Provide the [x, y] coordinate of the cell's center where the given text is located.  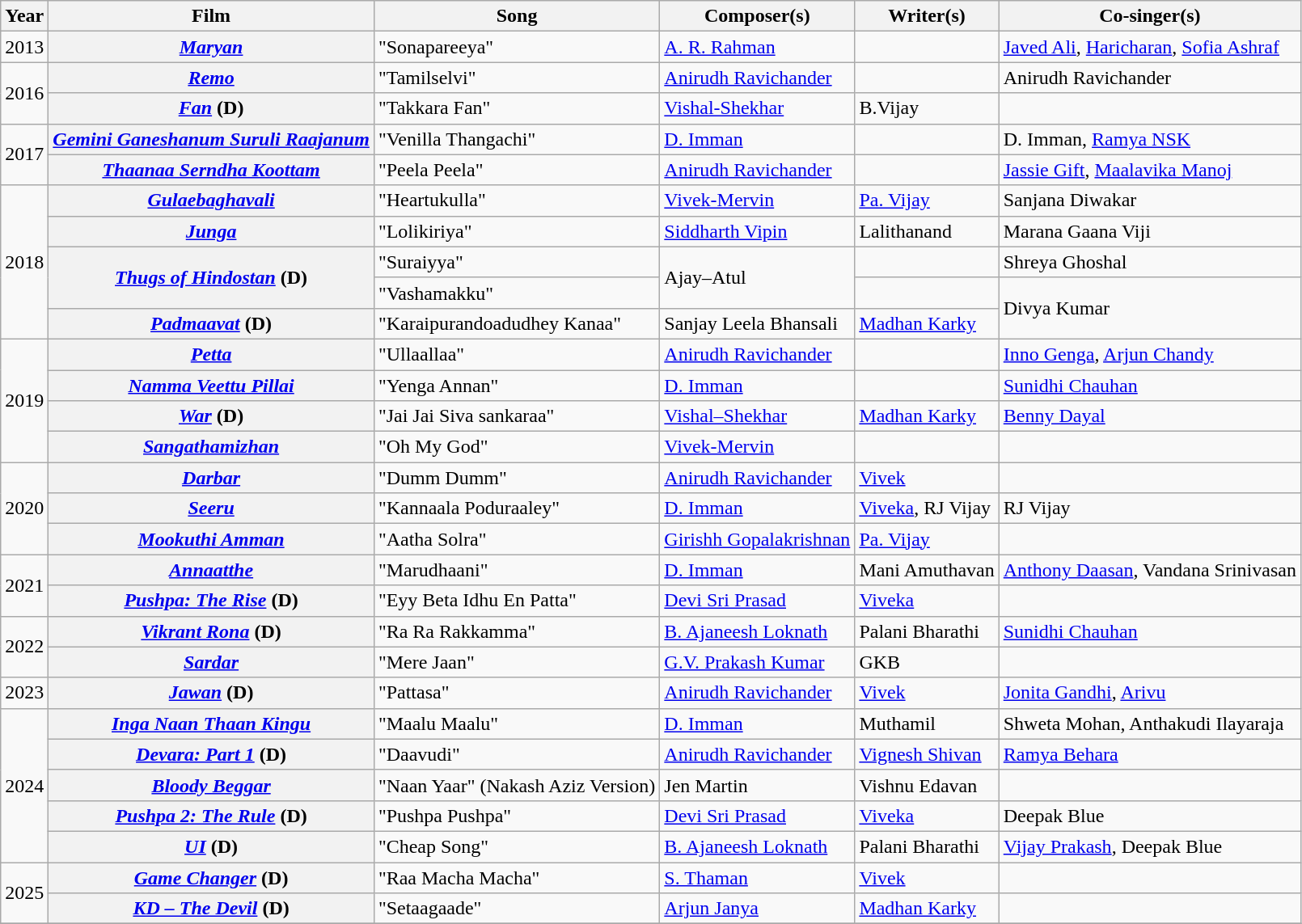
2016 [24, 93]
Vishal–Shekhar [757, 416]
Vikrant Rona (D) [212, 631]
Vishnu Edavan [927, 785]
"Pattasa" [516, 693]
Fan (D) [212, 108]
Jawan (D) [212, 693]
Vignesh Shivan [927, 754]
Annaatthe [212, 570]
2017 [24, 154]
2013 [24, 47]
"Karaipurandoadudhey Kanaa" [516, 323]
"Oh My God" [516, 447]
Thugs of Hindostan (D) [212, 277]
Pushpa: The Rise (D) [212, 601]
Co-singer(s) [1150, 16]
Lalithanand [927, 231]
2019 [24, 400]
Benny Dayal [1150, 416]
G.V. Prakash Kumar [757, 662]
"Naan Yaar" (Nakash Aziz Version) [516, 785]
Anthony Daasan, Vandana Srinivasan [1150, 570]
Jonita Gandhi, Arivu [1150, 693]
Vishal-Shekhar [757, 108]
Namma Veettu Pillai [212, 386]
Deepak Blue [1150, 816]
Remo [212, 78]
Sanjana Diwakar [1150, 200]
Maryan [212, 47]
Bloody Beggar [212, 785]
GKB [927, 662]
"Peela Peela" [516, 170]
2024 [24, 785]
Arjun Janya [757, 909]
Composer(s) [757, 16]
"Sonapareeya" [516, 47]
Game Changer (D) [212, 877]
D. Imman, Ramya NSK [1150, 139]
RJ Vijay [1150, 508]
"Jai Jai Siva sankaraa" [516, 416]
B.Vijay [927, 108]
"Maalu Maalu" [516, 724]
2021 [24, 585]
Year [24, 16]
Film [212, 16]
A. R. Rahman [757, 47]
Marana Gaana Viji [1150, 231]
Thaanaa Serndha Koottam [212, 170]
2025 [24, 892]
"Ra Ra Rakkamma" [516, 631]
Petta [212, 354]
"Suraiyya" [516, 262]
"Pushpa Pushpa" [516, 816]
Gulaebaghavali [212, 200]
"Eyy Beta Idhu En Patta" [516, 601]
Darbar [212, 478]
Mani Amuthavan [927, 570]
"Ullaallaa" [516, 354]
Ajay–Atul [757, 277]
Vijay Prakash, Deepak Blue [1150, 846]
Devara: Part 1 (D) [212, 754]
Mookuthi Amman [212, 539]
Jen Martin [757, 785]
Ramya Behara [1150, 754]
"Venilla Thangachi" [516, 139]
Inno Genga, Arjun Chandy [1150, 354]
Viveka, RJ Vijay [927, 508]
"Lolikiriya" [516, 231]
"Dumm Dumm" [516, 478]
Siddharth Vipin [757, 231]
Girishh Gopalakrishnan [757, 539]
Sanjay Leela Bhansali [757, 323]
"Cheap Song" [516, 846]
"Vashamakku" [516, 293]
KD – The Devil (D) [212, 909]
S. Thaman [757, 877]
2018 [24, 262]
Sardar [212, 662]
2022 [24, 647]
"Mere Jaan" [516, 662]
"Setaagaade" [516, 909]
War (D) [212, 416]
"Heartukulla" [516, 200]
"Marudhaani" [516, 570]
Jassie Gift, Maalavika Manoj [1150, 170]
Sangathamizhan [212, 447]
UI (D) [212, 846]
"Raa Macha Macha" [516, 877]
Inga Naan Thaan Kingu [212, 724]
Divya Kumar [1150, 308]
"Yenga Annan" [516, 386]
"Takkara Fan" [516, 108]
Padmaavat (D) [212, 323]
Junga [212, 231]
Muthamil [927, 724]
Gemini Ganeshanum Suruli Raajanum [212, 139]
"Kannaala Poduraaley" [516, 508]
Seeru [212, 508]
Shreya Ghoshal [1150, 262]
"Tamilselvi" [516, 78]
Song [516, 16]
Pushpa 2: The Rule (D) [212, 816]
"Daavudi" [516, 754]
2020 [24, 508]
2023 [24, 693]
Shweta Mohan, Anthakudi Ilayaraja [1150, 724]
Writer(s) [927, 16]
"Aatha Solra" [516, 539]
Javed Ali, Haricharan, Sofia Ashraf [1150, 47]
